Identify which cell holds the provided text, then report its [X, Y] central coordinate. 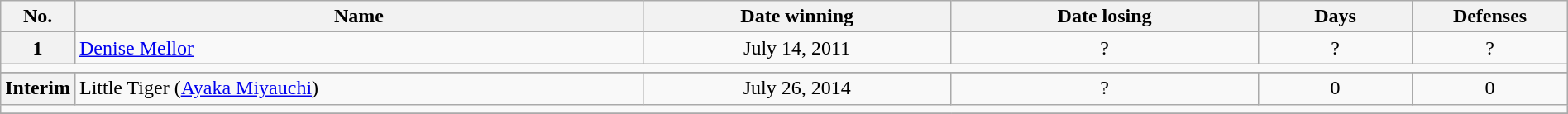
July 26, 2014 [797, 88]
Days [1335, 17]
Denise Mellor [359, 48]
Little Tiger (Ayaka Miyauchi) [359, 88]
July 14, 2011 [797, 48]
1 [38, 48]
Interim [38, 88]
No. [38, 17]
Name [359, 17]
Date losing [1105, 17]
Defenses [1490, 17]
Date winning [797, 17]
